Determine the [x, y] coordinate at the center of the cell enclosing the given text.  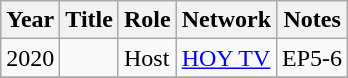
EP5-6 [312, 58]
HOY TV [226, 58]
Network [226, 20]
Host [147, 58]
Title [90, 20]
2020 [30, 58]
Year [30, 20]
Role [147, 20]
Notes [312, 20]
